Extract the [x, y] coordinate from the center of the cell holding the provided text.  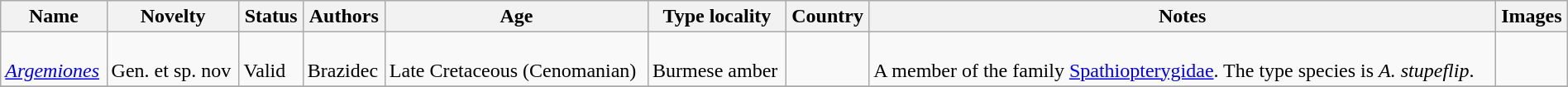
Status [271, 17]
Valid [271, 60]
Burmese amber [716, 60]
Novelty [173, 17]
Authors [344, 17]
Name [54, 17]
Notes [1183, 17]
Late Cretaceous (Cenomanian) [516, 60]
Brazidec [344, 60]
Type locality [716, 17]
Images [1532, 17]
Country [827, 17]
A member of the family Spathiopterygidae. The type species is A. stupeflip. [1183, 60]
Age [516, 17]
Gen. et sp. nov [173, 60]
Argemiones [54, 60]
